Pinpoint the cell where the given text exists, returning its (x, y) midpoint coordinate. 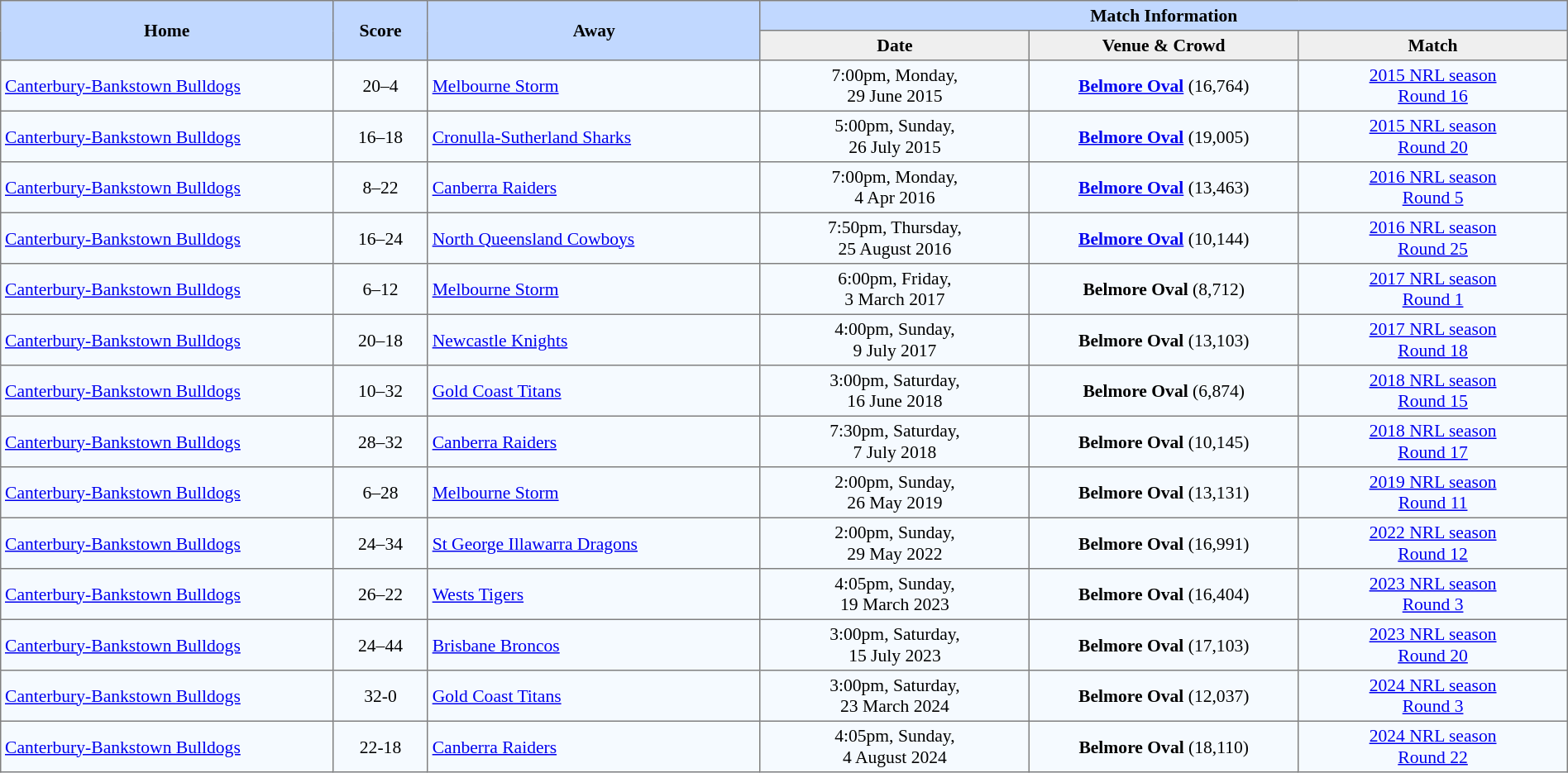
2:00pm, Sunday, 26 May 2019 (895, 493)
3:00pm, Saturday, 16 June 2018 (895, 391)
Date (895, 45)
2018 NRL seasonRound 15 (1432, 391)
6–28 (380, 493)
2023 NRL seasonRound 20 (1432, 645)
Belmore Oval (18,110) (1164, 747)
Belmore Oval (16,404) (1164, 594)
Belmore Oval (16,764) (1164, 86)
16–18 (380, 136)
Belmore Oval (10,145) (1164, 441)
22-18 (380, 747)
24–44 (380, 645)
Belmore Oval (13,131) (1164, 493)
Venue & Crowd (1164, 45)
Cronulla-Sutherland Sharks (594, 136)
Away (594, 31)
Belmore Oval (19,005) (1164, 136)
2023 NRL seasonRound 3 (1432, 594)
4:05pm, Sunday, 19 March 2023 (895, 594)
2017 NRL seasonRound 18 (1432, 340)
Belmore Oval (17,103) (1164, 645)
10–32 (380, 391)
28–32 (380, 441)
Belmore Oval (8,712) (1164, 289)
32-0 (380, 696)
6–12 (380, 289)
2024 NRL seasonRound 3 (1432, 696)
Belmore Oval (6,874) (1164, 391)
Match (1432, 45)
26–22 (380, 594)
Wests Tigers (594, 594)
7:00pm, Monday,4 Apr 2016 (895, 188)
Belmore Oval (12,037) (1164, 696)
North Queensland Cowboys (594, 238)
2017 NRL seasonRound 1 (1432, 289)
8–22 (380, 188)
Home (167, 31)
Belmore Oval (16,991) (1164, 543)
20–4 (380, 86)
St George Illawarra Dragons (594, 543)
Match Information (1164, 16)
2015 NRL seasonRound 16 (1432, 86)
24–34 (380, 543)
Score (380, 31)
7:00pm, Monday,29 June 2015 (895, 86)
Belmore Oval (13,463) (1164, 188)
7:50pm, Thursday,25 August 2016 (895, 238)
7:30pm, Saturday, 7 July 2018 (895, 441)
3:00pm, Saturday, 23 March 2024 (895, 696)
4:00pm, Sunday,9 July 2017 (895, 340)
4:05pm, Sunday, 4 August 2024 (895, 747)
20–18 (380, 340)
Brisbane Broncos (594, 645)
5:00pm, Sunday,26 July 2015 (895, 136)
2:00pm, Sunday, 29 May 2022 (895, 543)
Belmore Oval (13,103) (1164, 340)
6:00pm, Friday,3 March 2017 (895, 289)
2019 NRL seasonRound 11 (1432, 493)
Newcastle Knights (594, 340)
2016 NRL seasonRound 25 (1432, 238)
3:00pm, Saturday, 15 July 2023 (895, 645)
2015 NRL seasonRound 20 (1432, 136)
2022 NRL seasonRound 12 (1432, 543)
2018 NRL seasonRound 17 (1432, 441)
16–24 (380, 238)
2016 NRL seasonRound 5 (1432, 188)
2024 NRL seasonRound 22 (1432, 747)
Belmore Oval (10,144) (1164, 238)
